Pinpoint the cell where the given text exists, returning its (X, Y) midpoint coordinate. 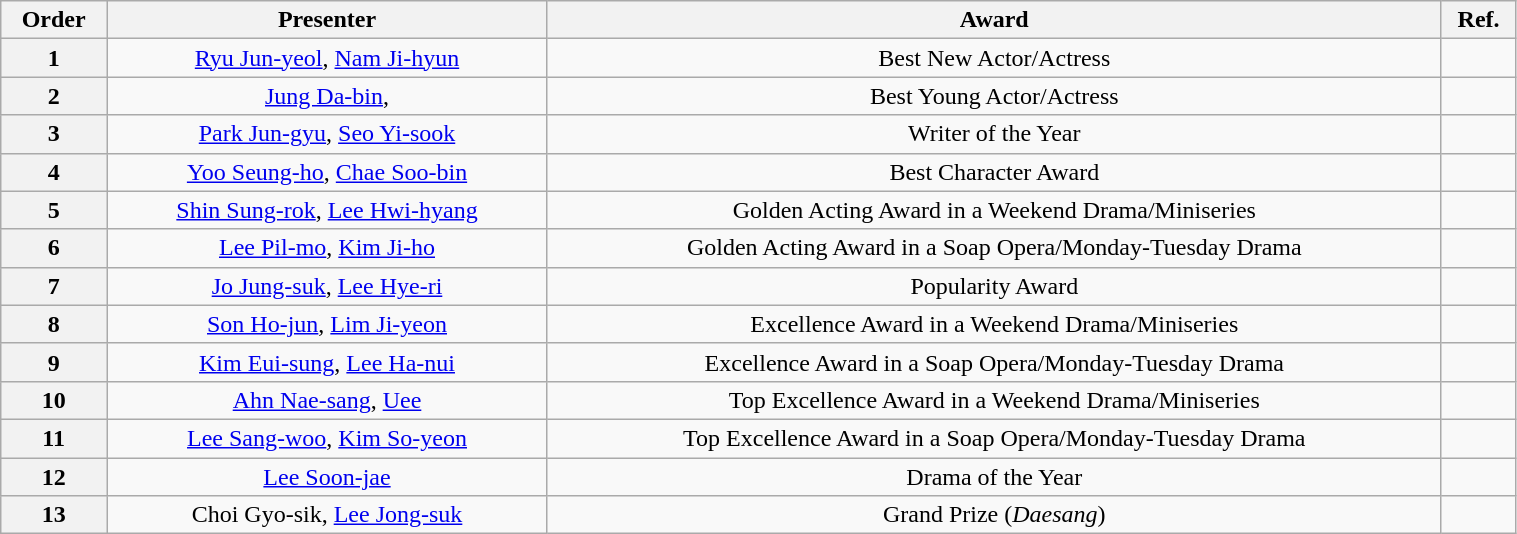
Presenter (328, 20)
Top Excellence Award in a Soap Opera/Monday-Tuesday Drama (994, 438)
Best Character Award (994, 172)
3 (54, 134)
12 (54, 477)
10 (54, 400)
Grand Prize (Daesang) (994, 515)
Top Excellence Award in a Weekend Drama/Miniseries (994, 400)
4 (54, 172)
Drama of the Year (994, 477)
Excellence Award in a Soap Opera/Monday-Tuesday Drama (994, 362)
5 (54, 210)
Best Young Actor/Actress (994, 96)
Best New Actor/Actress (994, 58)
11 (54, 438)
Order (54, 20)
Lee Pil-mo, Kim Ji-ho (328, 248)
7 (54, 286)
Ryu Jun-yeol, Nam Ji-hyun (328, 58)
Jung Da-bin, (328, 96)
6 (54, 248)
Shin Sung-rok, Lee Hwi-hyang (328, 210)
13 (54, 515)
Popularity Award (994, 286)
8 (54, 324)
Park Jun-gyu, Seo Yi-sook (328, 134)
Lee Sang-woo, Kim So-yeon (328, 438)
Jo Jung-suk, Lee Hye-ri (328, 286)
Writer of the Year (994, 134)
2 (54, 96)
Choi Gyo-sik, Lee Jong-suk (328, 515)
9 (54, 362)
Golden Acting Award in a Weekend Drama/Miniseries (994, 210)
Golden Acting Award in a Soap Opera/Monday-Tuesday Drama (994, 248)
Lee Soon-jae (328, 477)
Excellence Award in a Weekend Drama/Miniseries (994, 324)
Ref. (1478, 20)
1 (54, 58)
Ahn Nae-sang, Uee (328, 400)
Kim Eui-sung, Lee Ha-nui (328, 362)
Son Ho-jun, Lim Ji-yeon (328, 324)
Yoo Seung-ho, Chae Soo-bin (328, 172)
Award (994, 20)
